Return [x, y] of the center of cell containing provided text 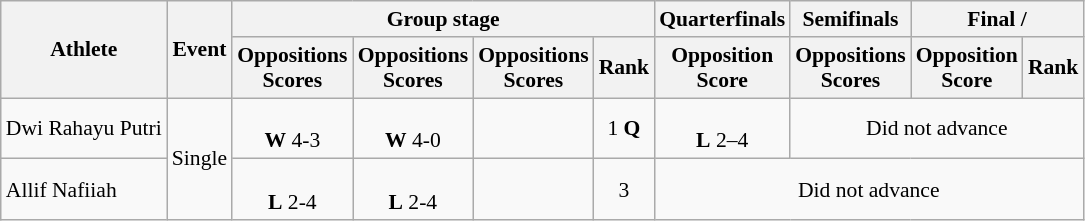
Quarterfinals [722, 19]
Single [200, 159]
W 4-0 [414, 128]
1 Q [624, 128]
Group stage [443, 19]
Dwi Rahayu Putri [84, 128]
Allif Nafiiah [84, 190]
Semifinals [850, 19]
L 2–4 [722, 128]
3 [624, 190]
Athlete [84, 50]
Event [200, 50]
Final / [998, 19]
W 4-3 [292, 128]
